From the cell containing the given text, extract its center point as (X, Y) coordinate. 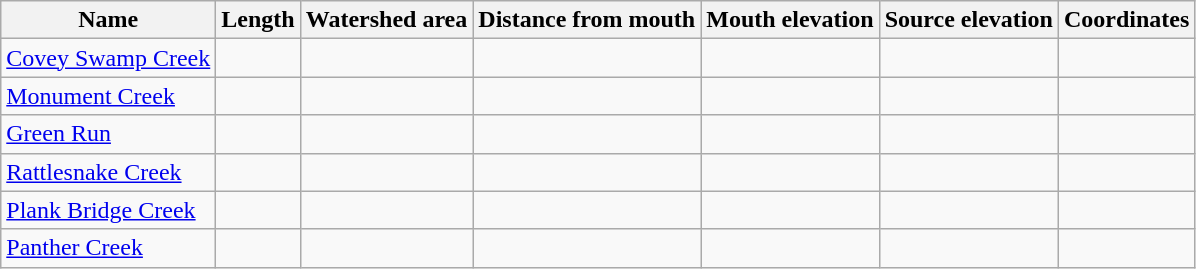
Rattlesnake Creek (108, 172)
Source elevation (968, 20)
Coordinates (1126, 20)
Distance from mouth (587, 20)
Mouth elevation (790, 20)
Length (258, 20)
Name (108, 20)
Plank Bridge Creek (108, 210)
Watershed area (386, 20)
Panther Creek (108, 248)
Covey Swamp Creek (108, 58)
Green Run (108, 134)
Monument Creek (108, 96)
